Provide the [x, y] coordinate of the cell's center where the given text is located.  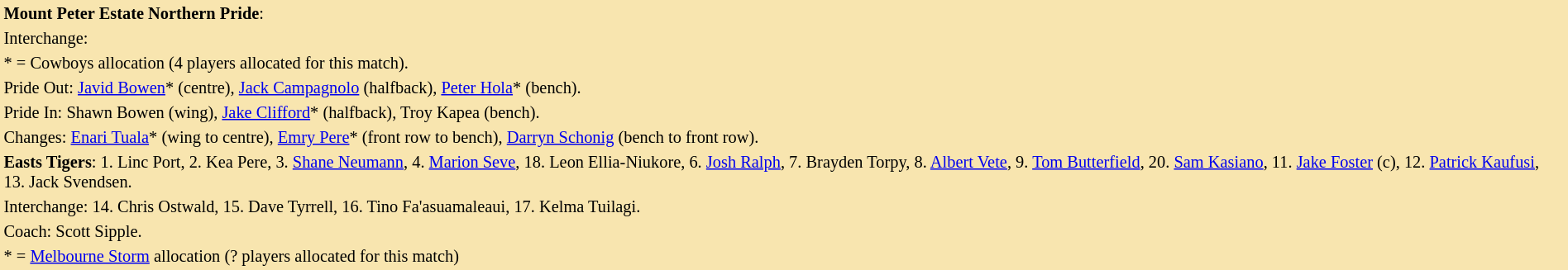
Interchange: 14. Chris Ostwald, 15. Dave Tyrrell, 16. Tino Fa'asuamaleaui, 17. Kelma Tuilagi. [784, 206]
Coach: Scott Sipple. [784, 231]
Interchange: [784, 38]
Pride In: Shawn Bowen (wing), Jake Clifford* (halfback), Troy Kapea (bench). [784, 112]
Changes: Enari Tuala* (wing to centre), Emry Pere* (front row to bench), Darryn Schonig (bench to front row). [784, 137]
Mount Peter Estate Northern Pride: [784, 13]
* = Melbourne Storm allocation (? players allocated for this match) [784, 256]
* = Cowboys allocation (4 players allocated for this match). [784, 63]
Pride Out: Javid Bowen* (centre), Jack Campagnolo (halfback), Peter Hola* (bench). [784, 88]
